Output the (x, y) coordinate of the center of the cell containing the given text.  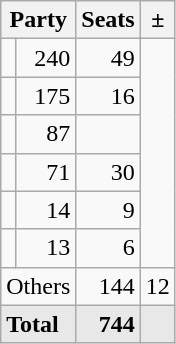
175 (46, 96)
30 (108, 172)
12 (158, 286)
± (158, 20)
14 (46, 210)
6 (108, 248)
Party (38, 20)
71 (46, 172)
Total (38, 324)
9 (108, 210)
144 (108, 286)
13 (46, 248)
744 (108, 324)
240 (46, 58)
87 (46, 134)
49 (108, 58)
Others (38, 286)
Seats (108, 20)
16 (108, 96)
